Extract the [x, y] coordinate from the center of the cell holding the provided text.  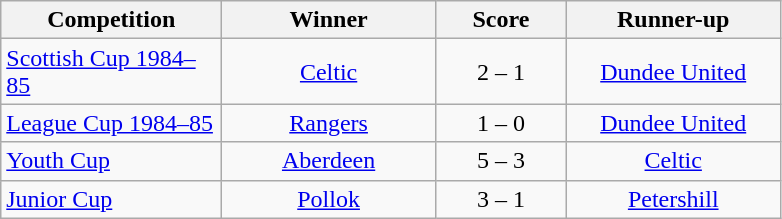
2 – 1 [500, 72]
3 – 1 [500, 199]
Score [500, 20]
Scottish Cup 1984–85 [112, 72]
Youth Cup [112, 161]
Winner [329, 20]
5 – 3 [500, 161]
Runner-up [673, 20]
Competition [112, 20]
Petershill [673, 199]
Rangers [329, 123]
League Cup 1984–85 [112, 123]
Aberdeen [329, 161]
Pollok [329, 199]
1 – 0 [500, 123]
Junior Cup [112, 199]
